Find where the given text appears and provide that cell's center as [x, y] coordinate. 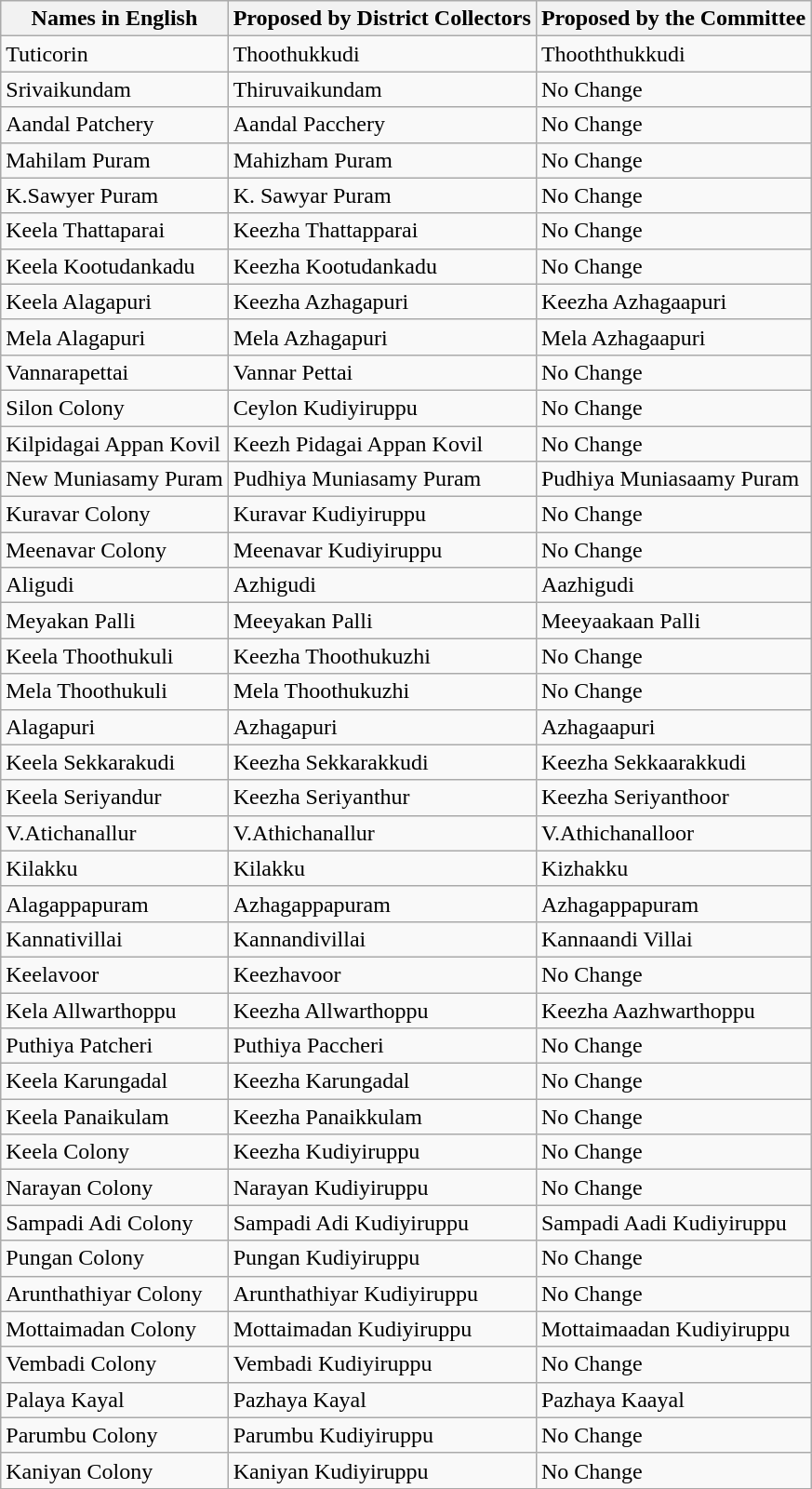
Pazhaya Kayal [381, 1400]
Mottaimadan Kudiyiruppu [381, 1329]
Alagappapuram [114, 904]
Keezha Kudiyiruppu [381, 1152]
Azhagaapuri [673, 727]
Alagapuri [114, 727]
Kannaandi Villai [673, 939]
Pazhaya Kaayal [673, 1400]
Mottaimaadan Kudiyiruppu [673, 1329]
Kannandivillai [381, 939]
Aandal Patchery [114, 125]
Keela Sekkarakudi [114, 762]
Arunthathiyar Colony [114, 1294]
Mela Alagapuri [114, 337]
Meeyaakaan Palli [673, 621]
Kuravar Kudiyiruppu [381, 515]
Keela Karungadal [114, 1081]
Thoothukkudi [381, 54]
Keela Thattaparai [114, 231]
V.Athichanalloor [673, 833]
Keezha Azhagapuri [381, 302]
New Muniasamy Puram [114, 479]
Keezha Azhagaapuri [673, 302]
Aandal Pacchery [381, 125]
Vembadi Kudiyiruppu [381, 1364]
Keela Colony [114, 1152]
Keelavoor [114, 974]
Thooththukkudi [673, 54]
Parumbu Colony [114, 1435]
Kizhakku [673, 868]
Keela Seriyandur [114, 798]
Aligudi [114, 585]
Kela Allwarthoppu [114, 1010]
V.Athichanallur [381, 833]
Ceylon Kudiyiruppu [381, 408]
Pudhiya Muniasamy Puram [381, 479]
Aazhigudi [673, 585]
K. Sawyar Puram [381, 195]
Vannar Pettai [381, 372]
Meyakan Palli [114, 621]
Keela Panaikulam [114, 1117]
Sampadi Adi Colony [114, 1223]
Vannarapettai [114, 372]
Keezha Karungadal [381, 1081]
Pungan Colony [114, 1258]
Keezh Pidagai Appan Kovil [381, 444]
Narayan Colony [114, 1187]
Kaniyan Kudiyiruppu [381, 1470]
Keela Thoothukuli [114, 656]
Keezha Aazhwarthoppu [673, 1010]
Pungan Kudiyiruppu [381, 1258]
Keezha Sekkaarakkudi [673, 762]
Mela Azhagaapuri [673, 337]
Arunthathiyar Kudiyiruppu [381, 1294]
K.Sawyer Puram [114, 195]
Tuticorin [114, 54]
Sampadi Adi Kudiyiruppu [381, 1223]
Mahizham Puram [381, 160]
Keezha Panaikkulam [381, 1117]
Keezha Thattapparai [381, 231]
Mela Thoothukuli [114, 691]
Parumbu Kudiyiruppu [381, 1435]
Narayan Kudiyiruppu [381, 1187]
Srivaikundam [114, 89]
Mela Thoothukuzhi [381, 691]
Sampadi Aadi Kudiyiruppu [673, 1223]
Keezha Thoothukuzhi [381, 656]
Puthiya Paccheri [381, 1046]
Kuravar Colony [114, 515]
Keezhavoor [381, 974]
Thiruvaikundam [381, 89]
Proposed by District Collectors [381, 19]
Pudhiya Muniasaamy Puram [673, 479]
Puthiya Patcheri [114, 1046]
Proposed by the Committee [673, 19]
Kilpidagai Appan Kovil [114, 444]
Keezha Kootudankadu [381, 266]
Azhigudi [381, 585]
Palaya Kayal [114, 1400]
Meenavar Kudiyiruppu [381, 550]
Mottaimadan Colony [114, 1329]
Keezha Allwarthoppu [381, 1010]
Mela Azhagapuri [381, 337]
Keezha Seriyanthur [381, 798]
Names in English [114, 19]
Kaniyan Colony [114, 1470]
Keela Alagapuri [114, 302]
Vembadi Colony [114, 1364]
Keezha Sekkarakkudi [381, 762]
Azhagapuri [381, 727]
Keezha Seriyanthoor [673, 798]
Keela Kootudankadu [114, 266]
Meeyakan Palli [381, 621]
Kannativillai [114, 939]
Silon Colony [114, 408]
Meenavar Colony [114, 550]
V.Atichanallur [114, 833]
Mahilam Puram [114, 160]
